Detect which cell encompasses the target text, then output its (x, y) center coordinate. 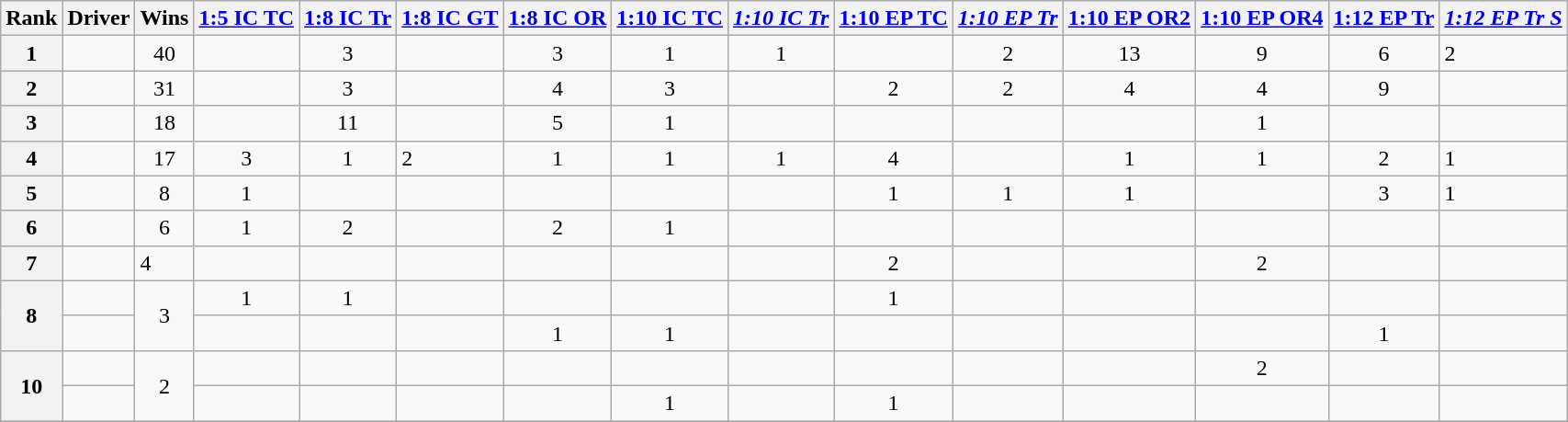
10 (31, 385)
Driver (99, 18)
1:12 EP Tr (1383, 18)
1:10 EP OR4 (1262, 18)
1:10 EP OR2 (1129, 18)
1:10 IC Tr (781, 18)
Rank (31, 18)
1:8 IC OR (558, 18)
1:12 EP Tr S (1503, 18)
1:5 IC TC (246, 18)
1:10 EP TC (893, 18)
11 (348, 123)
7 (31, 263)
40 (164, 53)
Wins (164, 18)
1:8 IC Tr (348, 18)
18 (164, 123)
1:8 IC GT (450, 18)
13 (1129, 53)
17 (164, 158)
1:10 EP Tr (1008, 18)
31 (164, 88)
1:10 IC TC (671, 18)
